Scan for the cell matching the given text and deliver its (X, Y) coordinate at center. 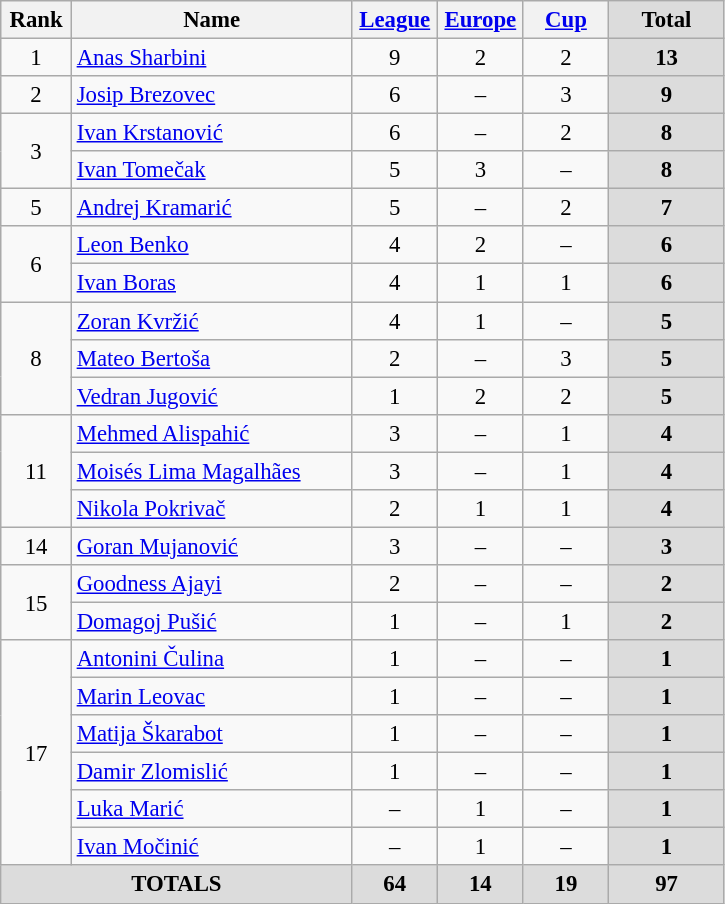
Ivan Tomečak (212, 170)
13 (667, 58)
Rank (36, 20)
Europe (481, 20)
Ivan Boras (212, 283)
Leon Benko (212, 245)
Goodness Ajayi (212, 584)
Mateo Bertoša (212, 358)
League (395, 20)
97 (667, 885)
Goran Mujanović (212, 546)
Luka Marić (212, 809)
Cup (566, 20)
Anas Sharbini (212, 58)
Josip Brezovec (212, 95)
17 (36, 753)
Marin Leovac (212, 697)
Andrej Kramarić (212, 208)
Ivan Krstanović (212, 133)
Vedran Jugović (212, 396)
Total (667, 20)
64 (395, 885)
Matija Škarabot (212, 734)
Zoran Kvržić (212, 321)
Nikola Pokrivač (212, 509)
11 (36, 470)
Moisés Lima Magalhães (212, 471)
19 (566, 885)
15 (36, 602)
Domagoj Pušić (212, 621)
7 (667, 208)
Antonini Čulina (212, 659)
Mehmed Alispahić (212, 433)
TOTALS (176, 885)
Name (212, 20)
Ivan Močinić (212, 847)
Damir Zlomislić (212, 772)
